Detect which cell encompasses the target text, then output its [x, y] center coordinate. 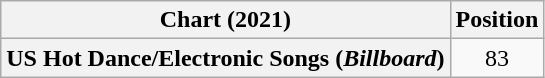
US Hot Dance/Electronic Songs (Billboard) [226, 58]
Chart (2021) [226, 20]
83 [497, 58]
Position [497, 20]
